Determine the [X, Y] coordinate at the center of the cell enclosing the given text.  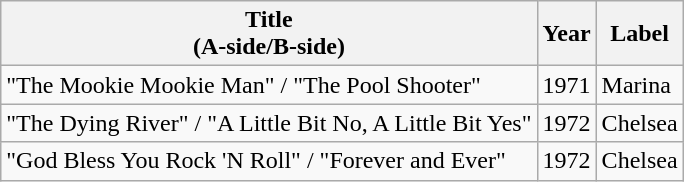
1971 [566, 85]
"The Mookie Mookie Man" / "The Pool Shooter" [269, 85]
Marina [640, 85]
Label [640, 34]
"God Bless You Rock 'N Roll" / "Forever and Ever" [269, 161]
Title(A-side/B-side) [269, 34]
"The Dying River" / "A Little Bit No, A Little Bit Yes" [269, 123]
Year [566, 34]
